Find where the given text appears and provide that cell's center as (X, Y) coordinate. 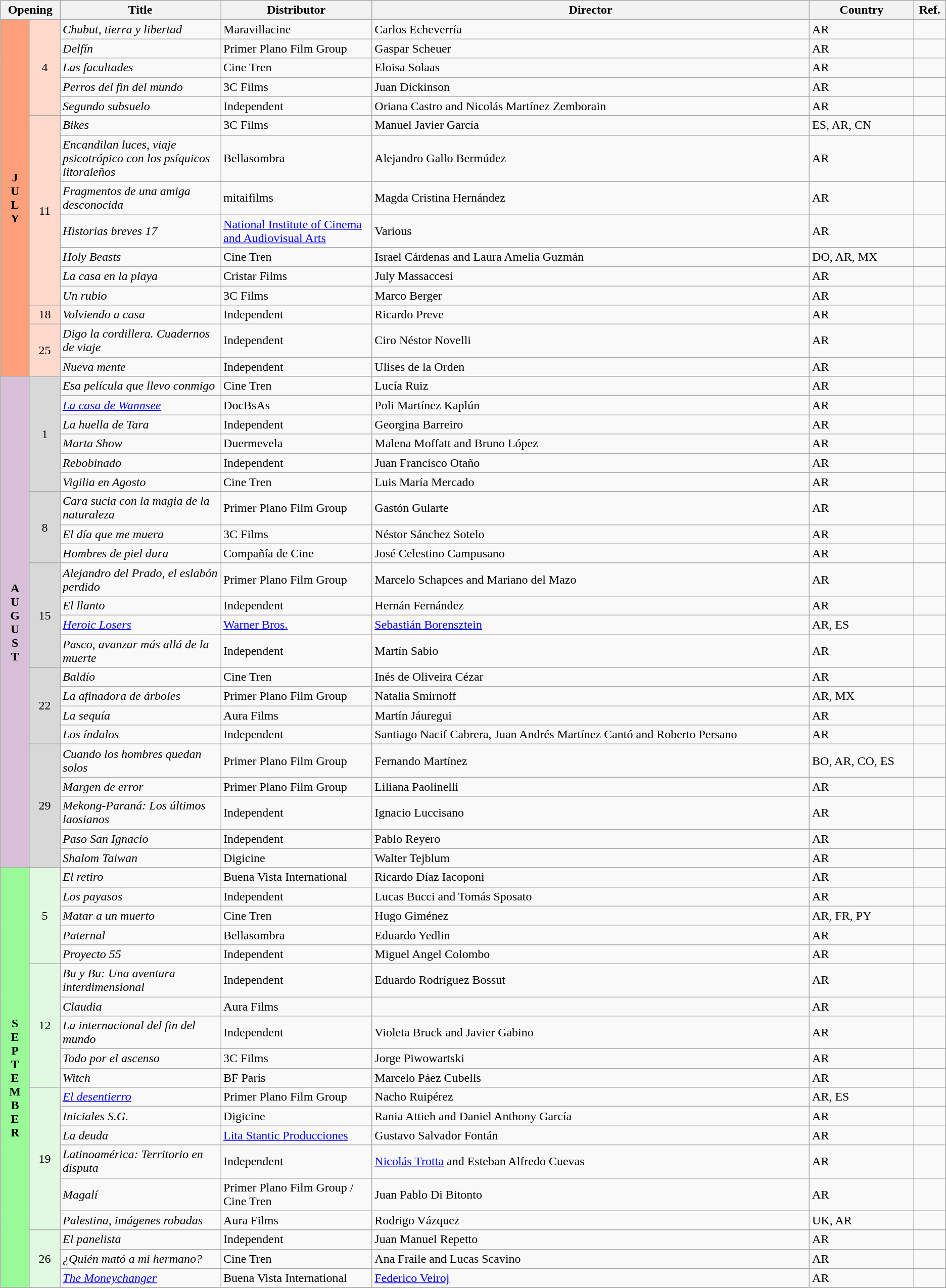
DO, AR, MX (862, 257)
Ulises de la Orden (591, 367)
Chubut, tierra y libertad (140, 29)
Ricardo Díaz Iacoponi (591, 877)
Martín Jáuregui (591, 715)
29 (44, 806)
11 (44, 210)
Digo la cordillera. Cuadernos de viaje (140, 341)
25 (44, 351)
SEPTEMBER (15, 1077)
Liliana Paolinelli (591, 787)
Nicolás Trotta and Esteban Alfredo Cuevas (591, 1161)
Luis María Mercado (591, 482)
Fragmentos de una amiga desconocida (140, 198)
Los índalos (140, 735)
July Massaccesi (591, 276)
18 (44, 315)
Matar a un muerto (140, 916)
El desentierro (140, 1097)
Ricardo Preve (591, 315)
Bu y Bu: Una aventura interdimensional (140, 980)
Marta Show (140, 444)
Alejandro del Prado, el eslabón perdido (140, 579)
La casa de Wannsee (140, 405)
19 (44, 1159)
Federico Veiroj (591, 1278)
Volviendo a casa (140, 315)
Gastón Gularte (591, 508)
La huella de Tara (140, 424)
Rebobinado (140, 463)
Magalí (140, 1195)
22 (44, 706)
1 (44, 434)
Eloisa Solaas (591, 68)
La afinadora de árboles (140, 696)
BF París (296, 1078)
José Celestino Campusano (591, 553)
Opening (30, 10)
Los payasos (140, 896)
Eduardo Yedlin (591, 935)
Country (862, 10)
Latinoamérica: Territorio en disputa (140, 1161)
Martín Sabio (591, 651)
Gaspar Scheuer (591, 49)
Cristar Films (296, 276)
Cuando los hombres quedan solos (140, 761)
Juan Manuel Repetto (591, 1239)
Palestina, imágenes robadas (140, 1220)
Lucas Bucci and Tomás Sposato (591, 896)
DocBsAs (296, 405)
Pasco, avanzar más allá de la muerte (140, 651)
Poli Martínez Kaplún (591, 405)
Las facultades (140, 68)
Nueva mente (140, 367)
Georgina Barreiro (591, 424)
Margen de error (140, 787)
Natalia Smirnoff (591, 696)
La sequía (140, 715)
Duermevela (296, 444)
Hernán Fernández (591, 605)
Historias breves 17 (140, 230)
Ciro Néstor Novelli (591, 341)
ES, AR, CN (862, 125)
Bikes (140, 125)
National Institute of Cinema and Audiovisual Arts (296, 230)
AR, FR, PY (862, 916)
Distributor (296, 10)
AR, MX (862, 696)
Claudia (140, 1006)
Eduardo Rodríguez Bossut (591, 980)
Hombres de piel dura (140, 553)
Nacho Ruipérez (591, 1097)
El día que me muera (140, 534)
Rodrigo Vázquez (591, 1220)
Todo por el ascenso (140, 1059)
Oriana Castro and Nicolás Martínez Zemborain (591, 106)
Marcelo Páez Cubells (591, 1078)
Delfín (140, 49)
La deuda (140, 1135)
JULY (15, 198)
Gustavo Salvador Fontán (591, 1135)
Esa película que llevo conmigo (140, 386)
Rania Attieh and Daniel Anthony García (591, 1116)
Title (140, 10)
12 (44, 1025)
Primer Plano Film Group / Cine Tren (296, 1195)
4 (44, 68)
La casa en la playa (140, 276)
¿Quién mató a mi hermano? (140, 1259)
Perros del fin del mundo (140, 87)
26 (44, 1259)
Fernando Martínez (591, 761)
Sebastián Borensztein (591, 625)
The Moneychanger (140, 1278)
Heroic Losers (140, 625)
Malena Moffatt and Bruno López (591, 444)
Un rubio (140, 296)
Miguel Angel Colombo (591, 954)
mitaifilms (296, 198)
Lucía Ruiz (591, 386)
El retiro (140, 877)
Carlos Echeverría (591, 29)
Baldío (140, 677)
Walter Tejblum (591, 858)
Cara sucia con la magia de la naturaleza (140, 508)
Pablo Reyero (591, 839)
Manuel Javier García (591, 125)
Proyecto 55 (140, 954)
Shalom Taiwan (140, 858)
15 (44, 615)
Paternal (140, 935)
Juan Francisco Otaño (591, 463)
Jorge Piwowartski (591, 1059)
5 (44, 916)
Israel Cárdenas and Laura Amelia Guzmán (591, 257)
Warner Bros. (296, 625)
Segundo subsuelo (140, 106)
Ignacio Luccisano (591, 813)
8 (44, 528)
Juan Dickinson (591, 87)
Director (591, 10)
El llanto (140, 605)
UK, AR (862, 1220)
AUGUST (15, 622)
Holy Beasts (140, 257)
Magda Cristina Hernández (591, 198)
Vigilia en Agosto (140, 482)
Hugo Giménez (591, 916)
Lita Stantic Producciones (296, 1135)
Paso San Ignacio (140, 839)
Violeta Bruck and Javier Gabino (591, 1033)
Inés de Oliveira Cézar (591, 677)
Witch (140, 1078)
BO, AR, CO, ES (862, 761)
Marco Berger (591, 296)
La internacional del fin del mundo (140, 1033)
Maravillacine (296, 29)
El panelista (140, 1239)
Néstor Sánchez Sotelo (591, 534)
Compañía de Cine (296, 553)
Juan Pablo Di Bitonto (591, 1195)
Ana Fraile and Lucas Scavino (591, 1259)
Alejandro Gallo Bermúdez (591, 158)
Various (591, 230)
Mekong-Paraná: Los últimos laosianos (140, 813)
Ref. (930, 10)
Marcelo Schapces and Mariano del Mazo (591, 579)
Iniciales S.G. (140, 1116)
Santiago Nacif Cabrera, Juan Andrés Martínez Cantó and Roberto Persano (591, 735)
Encandilan luces, viaje psicotrópico con los psíquicos litoraleños (140, 158)
